Find where the given text appears and provide that cell's center as [x, y] coordinate. 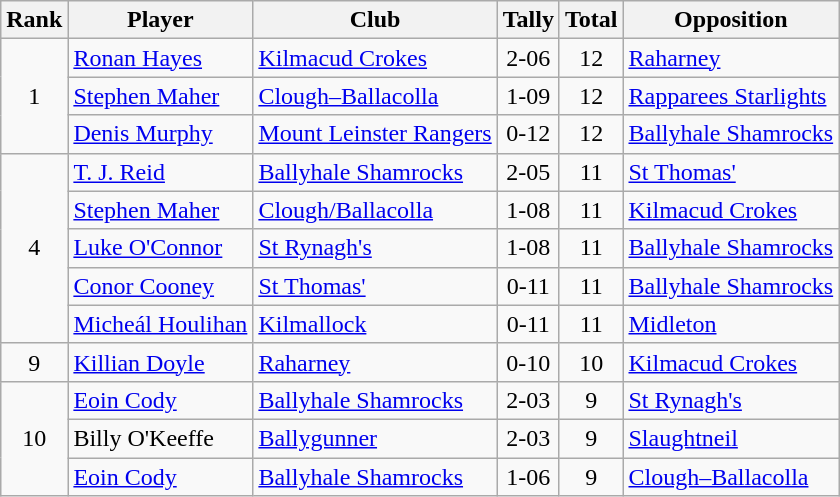
2-06 [528, 58]
Slaughtneil [731, 438]
Conor Cooney [160, 286]
Club [375, 20]
Rapparees Starlights [731, 96]
Killian Doyle [160, 362]
Tally [528, 20]
Kilmallock [375, 324]
1-09 [528, 96]
Billy O'Keeffe [160, 438]
0-12 [528, 134]
Ronan Hayes [160, 58]
Clough/Ballacolla [375, 210]
2-05 [528, 172]
Player [160, 20]
0-10 [528, 362]
Denis Murphy [160, 134]
Opposition [731, 20]
Mount Leinster Rangers [375, 134]
T. J. Reid [160, 172]
Luke O'Connor [160, 248]
Rank [34, 20]
Micheál Houlihan [160, 324]
Midleton [731, 324]
1-06 [528, 477]
Ballygunner [375, 438]
1 [34, 96]
4 [34, 248]
Total [591, 20]
